Output the [X, Y] coordinate of the center of the cell containing the given text.  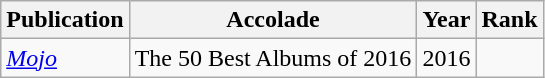
Accolade [273, 20]
Rank [510, 20]
Publication [65, 20]
Mojo [65, 58]
2016 [446, 58]
The 50 Best Albums of 2016 [273, 58]
Year [446, 20]
